Determine the (X, Y) coordinate at the center of the cell enclosing the given text.  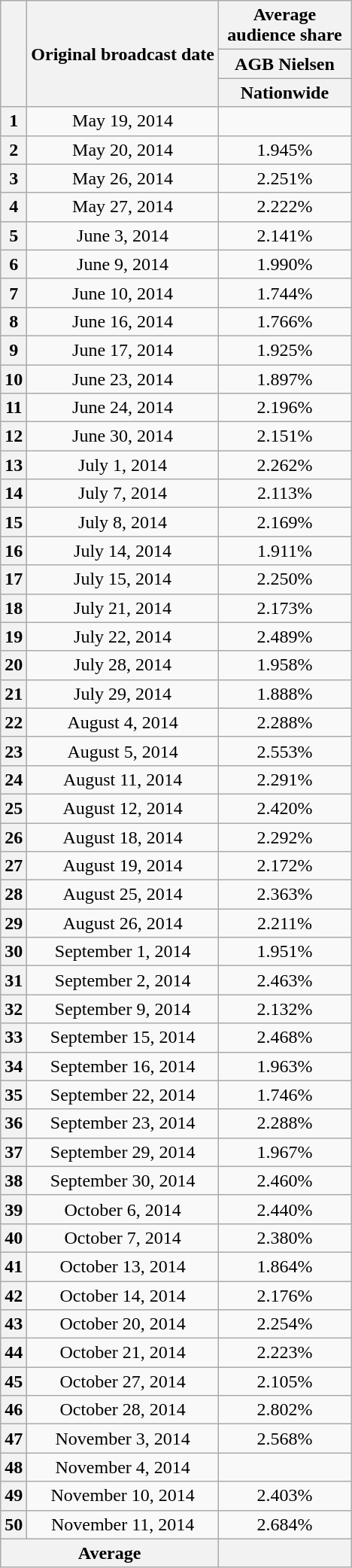
2.460% (284, 1181)
36 (14, 1123)
September 1, 2014 (123, 952)
37 (14, 1152)
33 (14, 1038)
1.963% (284, 1066)
2.684% (284, 1524)
July 7, 2014 (123, 494)
November 4, 2014 (123, 1467)
2.172% (284, 866)
August 25, 2014 (123, 895)
18 (14, 608)
34 (14, 1066)
2.151% (284, 436)
2.254% (284, 1324)
Average (110, 1553)
19 (14, 637)
2.211% (284, 923)
20 (14, 665)
12 (14, 436)
1.945% (284, 150)
2.420% (284, 808)
October 28, 2014 (123, 1410)
1.990% (284, 264)
38 (14, 1181)
1.925% (284, 350)
8 (14, 321)
July 28, 2014 (123, 665)
October 7, 2014 (123, 1238)
1.864% (284, 1266)
1.958% (284, 665)
Average audience share (284, 26)
1.897% (284, 378)
2.291% (284, 779)
July 29, 2014 (123, 694)
July 1, 2014 (123, 465)
32 (14, 1009)
May 26, 2014 (123, 178)
7 (14, 293)
1.888% (284, 694)
2.440% (284, 1209)
1.766% (284, 321)
July 15, 2014 (123, 579)
2.251% (284, 178)
October 6, 2014 (123, 1209)
October 20, 2014 (123, 1324)
September 22, 2014 (123, 1095)
September 23, 2014 (123, 1123)
46 (14, 1410)
2.292% (284, 837)
47 (14, 1439)
11 (14, 408)
October 21, 2014 (123, 1353)
24 (14, 779)
22 (14, 722)
48 (14, 1467)
2.141% (284, 236)
July 21, 2014 (123, 608)
October 13, 2014 (123, 1266)
2.468% (284, 1038)
October 14, 2014 (123, 1295)
2.363% (284, 895)
June 23, 2014 (123, 378)
25 (14, 808)
2.250% (284, 579)
August 26, 2014 (123, 923)
30 (14, 952)
2.403% (284, 1496)
21 (14, 694)
15 (14, 522)
49 (14, 1496)
June 30, 2014 (123, 436)
2.568% (284, 1439)
28 (14, 895)
2.489% (284, 637)
May 20, 2014 (123, 150)
2.105% (284, 1381)
2.113% (284, 494)
29 (14, 923)
August 11, 2014 (123, 779)
July 8, 2014 (123, 522)
1.967% (284, 1152)
44 (14, 1353)
August 4, 2014 (123, 722)
2.223% (284, 1353)
August 5, 2014 (123, 751)
June 3, 2014 (123, 236)
1.911% (284, 551)
42 (14, 1295)
27 (14, 866)
9 (14, 350)
1.746% (284, 1095)
14 (14, 494)
August 12, 2014 (123, 808)
June 17, 2014 (123, 350)
2.173% (284, 608)
Original broadcast date (123, 54)
5 (14, 236)
2.132% (284, 1009)
2.176% (284, 1295)
September 16, 2014 (123, 1066)
35 (14, 1095)
4 (14, 207)
1.951% (284, 952)
Nationwide (284, 93)
3 (14, 178)
2.463% (284, 980)
June 10, 2014 (123, 293)
September 2, 2014 (123, 980)
1 (14, 121)
2 (14, 150)
26 (14, 837)
June 16, 2014 (123, 321)
July 22, 2014 (123, 637)
2.553% (284, 751)
2.169% (284, 522)
1.744% (284, 293)
November 11, 2014 (123, 1524)
10 (14, 378)
17 (14, 579)
2.222% (284, 207)
September 30, 2014 (123, 1181)
September 9, 2014 (123, 1009)
July 14, 2014 (123, 551)
June 9, 2014 (123, 264)
31 (14, 980)
39 (14, 1209)
November 10, 2014 (123, 1496)
23 (14, 751)
50 (14, 1524)
May 27, 2014 (123, 207)
June 24, 2014 (123, 408)
45 (14, 1381)
2.196% (284, 408)
2.802% (284, 1410)
October 27, 2014 (123, 1381)
September 15, 2014 (123, 1038)
13 (14, 465)
6 (14, 264)
August 18, 2014 (123, 837)
2.262% (284, 465)
40 (14, 1238)
43 (14, 1324)
November 3, 2014 (123, 1439)
16 (14, 551)
AGB Nielsen (284, 64)
41 (14, 1266)
May 19, 2014 (123, 121)
September 29, 2014 (123, 1152)
2.380% (284, 1238)
August 19, 2014 (123, 866)
